Return (X, Y) of the center of cell containing provided text 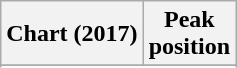
Peak position (189, 34)
Chart (2017) (72, 34)
